Provide the [X, Y] coordinate of the cell's center where the given text is located.  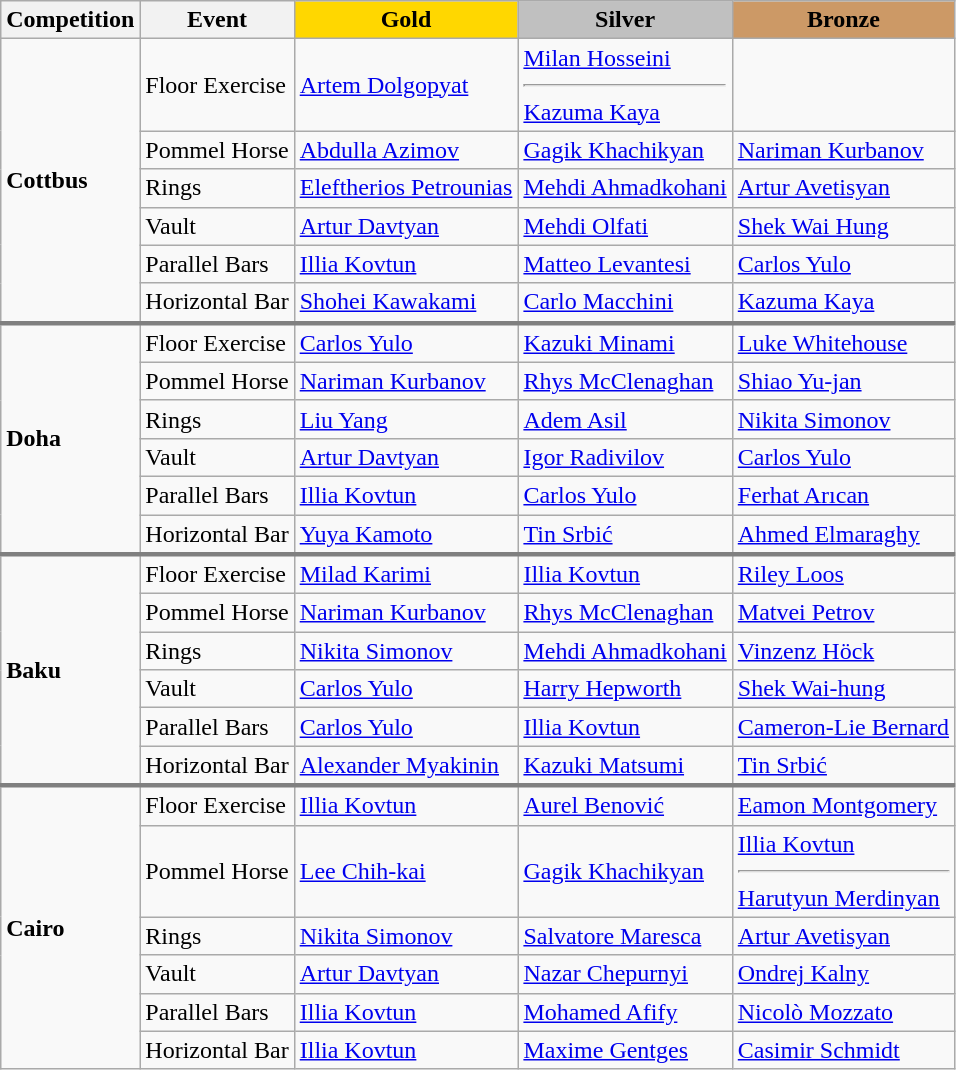
Kazuki Matsumi [625, 766]
Eamon Montgomery [843, 805]
Shek Wai-hung [843, 689]
Matvei Petrov [843, 613]
Nazar Chepurnyi [625, 974]
Milan Hosseini Kazuma Kaya [625, 85]
Matteo Levantesi [625, 264]
Cairo [70, 927]
Mehdi Olfati [625, 226]
Doha [70, 438]
Alexander Myakinin [406, 766]
Harry Hepworth [625, 689]
Maxime Gentges [625, 1050]
Luke Whitehouse [843, 343]
Abdulla Azimov [406, 150]
Competition [70, 20]
Eleftherios Petrounias [406, 188]
Nicolò Mozzato [843, 1012]
Cameron-Lie Bernard [843, 727]
Salvatore Maresca [625, 936]
Kazuki Minami [625, 343]
Ahmed Elmaraghy [843, 534]
Bronze [843, 20]
Casimir Schmidt [843, 1050]
Ondrej Kalny [843, 974]
Aurel Benović [625, 805]
Silver [625, 20]
Baku [70, 670]
Event [217, 20]
Igor Radivilov [625, 457]
Illia Kovtun Harutyun Merdinyan [843, 871]
Milad Karimi [406, 574]
Riley Loos [843, 574]
Mohamed Afify [625, 1012]
Cottbus [70, 181]
Adem Asil [625, 419]
Kazuma Kaya [843, 303]
Shohei Kawakami [406, 303]
Vinzenz Höck [843, 651]
Artem Dolgopyat [406, 85]
Gold [406, 20]
Yuya Kamoto [406, 534]
Shek Wai Hung [843, 226]
Ferhat Arıcan [843, 495]
Shiao Yu-jan [843, 381]
Carlo Macchini [625, 303]
Liu Yang [406, 419]
Lee Chih-kai [406, 871]
